Find where the given text appears and provide that cell's center as [X, Y] coordinate. 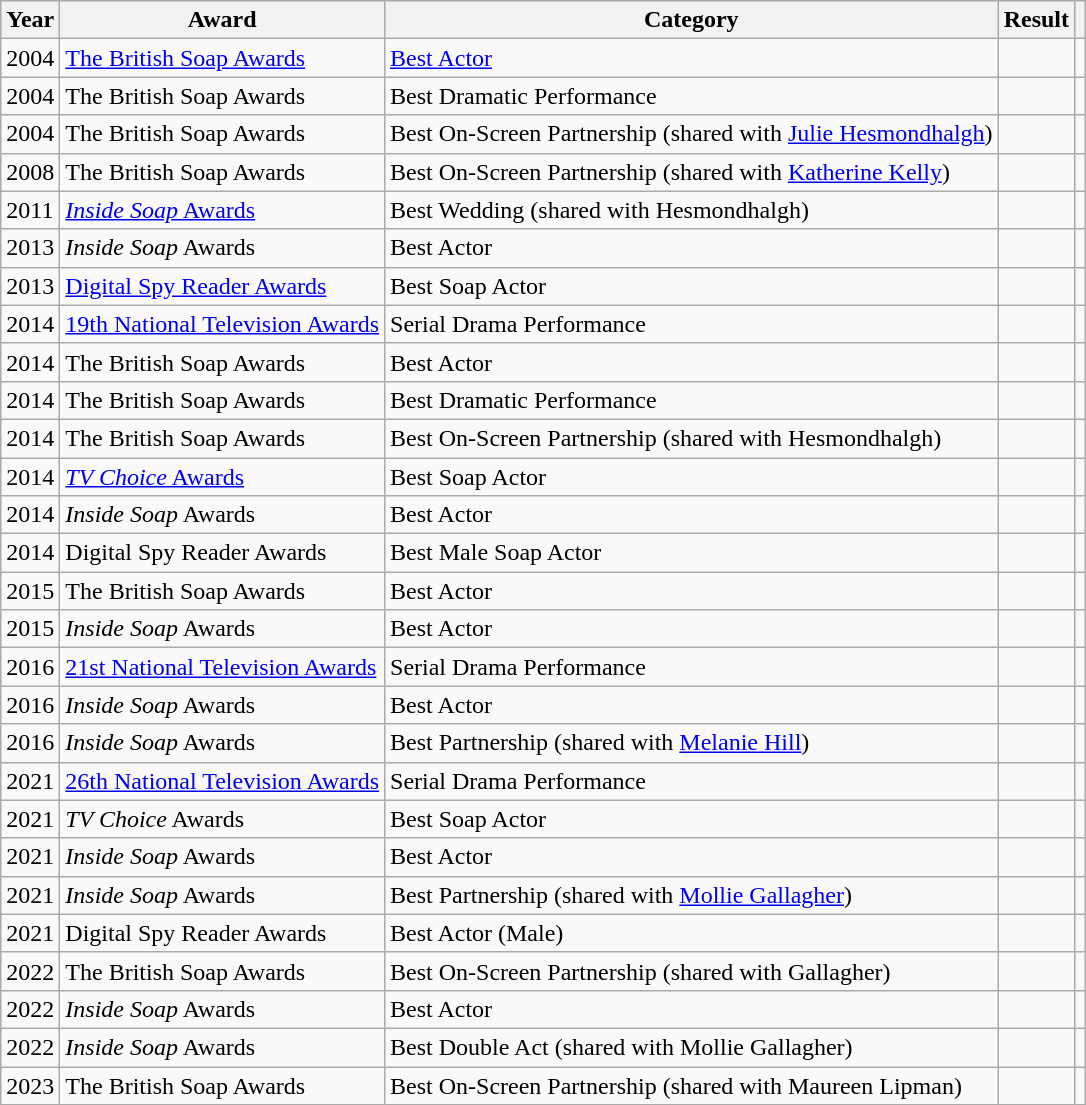
Best On-Screen Partnership (shared with Gallagher) [692, 971]
Best Double Act (shared with Mollie Gallagher) [692, 1047]
2011 [30, 210]
Best On-Screen Partnership (shared with Maureen Lipman) [692, 1085]
21st National Television Awards [222, 667]
Result [1036, 20]
Best Wedding (shared with Hesmondhalgh) [692, 210]
Best Actor (Male) [692, 933]
Best On-Screen Partnership (shared with Hesmondhalgh) [692, 438]
2008 [30, 172]
Best On-Screen Partnership (shared with Katherine Kelly) [692, 172]
19th National Television Awards [222, 324]
Best Partnership (shared with Mollie Gallagher) [692, 895]
Category [692, 20]
Best Male Soap Actor [692, 553]
2023 [30, 1085]
Best On-Screen Partnership (shared with Julie Hesmondhalgh) [692, 134]
26th National Television Awards [222, 781]
Award [222, 20]
Year [30, 20]
Best Partnership (shared with Melanie Hill) [692, 743]
